For the text-containing cell, return its midpoint in (x, y) coordinate format. 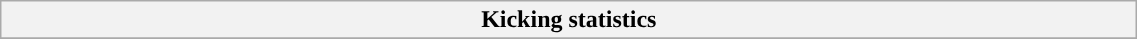
Kicking statistics (569, 20)
